Extract the [x, y] coordinate from the center of the cell holding the provided text.  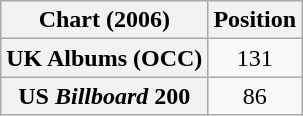
Position [255, 20]
131 [255, 58]
UK Albums (OCC) [104, 58]
86 [255, 96]
US Billboard 200 [104, 96]
Chart (2006) [104, 20]
